Return (x, y) of the center of cell containing provided text 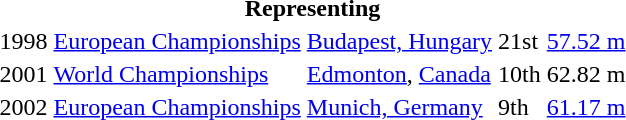
10th (520, 74)
Edmonton, Canada (399, 74)
European Championships (177, 41)
World Championships (177, 74)
21st (520, 41)
Budapest, Hungary (399, 41)
